Scan for the cell matching the given text and deliver its (X, Y) coordinate at center. 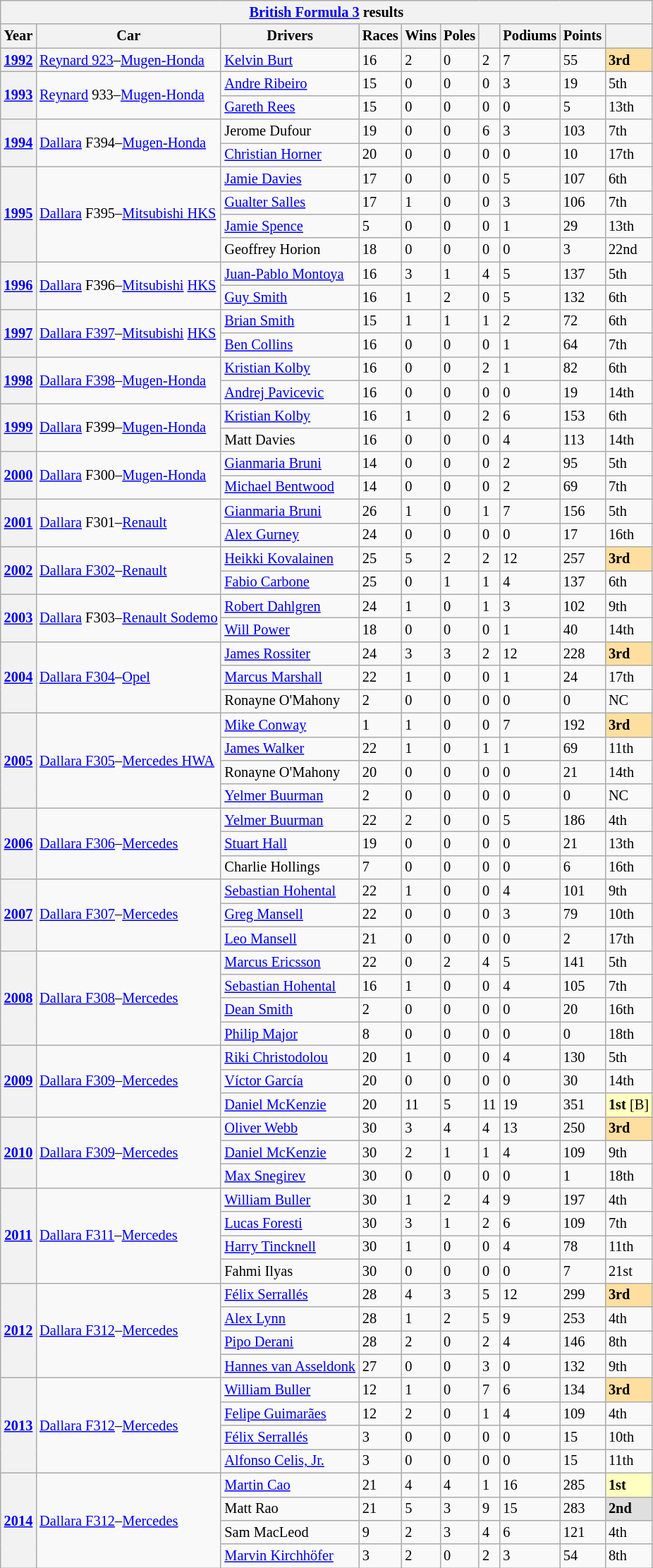
Geoffrey Horion (289, 250)
Felipe Guimarães (289, 1413)
2002 (18, 570)
Races (381, 36)
Marcus Ericsson (289, 963)
26 (381, 511)
40 (582, 629)
Dallara F396–Mitsubishi HKS (128, 285)
Dallara F307–Mercedes (128, 915)
Fahmi Ilyas (289, 1271)
257 (582, 558)
253 (582, 1318)
Oliver Webb (289, 1128)
153 (582, 416)
Jamie Davies (289, 179)
79 (582, 915)
Dallara F311–Mercedes (128, 1235)
Heikki Kovalainen (289, 558)
146 (582, 1342)
134 (582, 1389)
55 (582, 60)
Dallara F397–Mitsubishi HKS (128, 333)
Dallara F302–Renault (128, 570)
Dean Smith (289, 1010)
10 (582, 155)
Wins (422, 36)
Juan-Pablo Montoya (289, 274)
82 (582, 368)
105 (582, 986)
2006 (18, 844)
Lucas Foresti (289, 1224)
113 (582, 440)
2000 (18, 476)
Alex Gurney (289, 535)
Marvin Kirchhöfer (289, 1556)
Gareth Rees (289, 107)
186 (582, 820)
101 (582, 891)
141 (582, 963)
Reynard 933–Mugen-Honda (128, 95)
54 (582, 1556)
Matt Rao (289, 1509)
1996 (18, 285)
Fabio Carbone (289, 582)
95 (582, 464)
21st (629, 1271)
29 (582, 226)
James Rossiter (289, 653)
107 (582, 179)
130 (582, 1057)
121 (582, 1532)
Matt Davies (289, 440)
Podiums (530, 36)
8 (381, 1034)
192 (582, 725)
Christian Horner (289, 155)
Charlie Hollings (289, 867)
228 (582, 653)
Dallara F301–Renault (128, 522)
27 (381, 1366)
Dallara F398–Mugen-Honda (128, 380)
Leo Mansell (289, 939)
1993 (18, 95)
351 (582, 1105)
British Formula 3 results (326, 12)
2003 (18, 618)
1999 (18, 428)
Reynard 923–Mugen-Honda (128, 60)
102 (582, 606)
Dallara F399–Mugen-Honda (128, 428)
Riki Christodolou (289, 1057)
Dallara F305–Mercedes HWA (128, 761)
2011 (18, 1235)
283 (582, 1509)
Alfonso Celis, Jr. (289, 1461)
Jerome Dufour (289, 131)
197 (582, 1200)
Michael Bentwood (289, 487)
Year (18, 36)
78 (582, 1247)
72 (582, 321)
13 (530, 1128)
2008 (18, 998)
1992 (18, 60)
2012 (18, 1331)
2010 (18, 1152)
2nd (629, 1509)
Dallara F308–Mercedes (128, 998)
Sam MacLeod (289, 1532)
Dallara F304–Opel (128, 677)
Robert Dahlgren (289, 606)
Drivers (289, 36)
250 (582, 1128)
22nd (629, 250)
Poles (460, 36)
Alex Lynn (289, 1318)
2009 (18, 1081)
Points (582, 36)
1998 (18, 380)
2001 (18, 522)
Víctor García (289, 1081)
1997 (18, 333)
299 (582, 1295)
Dallara F306–Mercedes (128, 844)
Marcus Marshall (289, 677)
Mike Conway (289, 725)
Dallara F395–Mitsubishi HKS (128, 215)
Hannes van Asseldonk (289, 1366)
2007 (18, 915)
2005 (18, 761)
156 (582, 511)
Martin Cao (289, 1485)
106 (582, 203)
1994 (18, 143)
64 (582, 345)
103 (582, 131)
Gualter Salles (289, 203)
Harry Tincknell (289, 1247)
Car (128, 36)
285 (582, 1485)
Dallara F303–Renault Sodemo (128, 618)
Dallara F394–Mugen-Honda (128, 143)
1st [B] (629, 1105)
Guy Smith (289, 297)
James Walker (289, 749)
Ben Collins (289, 345)
2013 (18, 1425)
Greg Mansell (289, 915)
Will Power (289, 629)
Andre Ribeiro (289, 83)
Dallara F300–Mugen-Honda (128, 476)
Max Snegirev (289, 1176)
Stuart Hall (289, 843)
2004 (18, 677)
1995 (18, 215)
Philip Major (289, 1034)
Andrej Pavicevic (289, 392)
Kelvin Burt (289, 60)
Brian Smith (289, 321)
1st (629, 1485)
2014 (18, 1520)
Jamie Spence (289, 226)
Pipo Derani (289, 1342)
